From the cell containing the given text, extract its center point as (X, Y) coordinate. 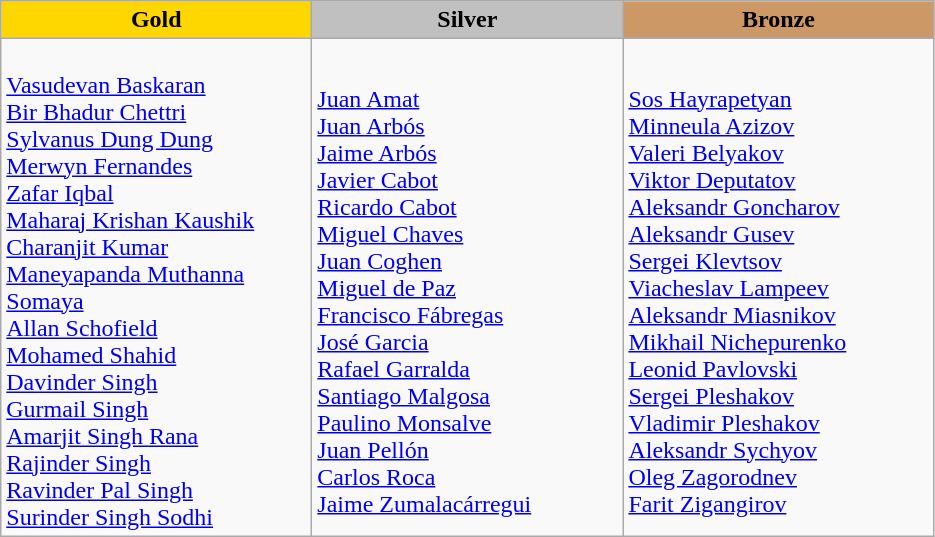
Bronze (778, 20)
Silver (468, 20)
Gold (156, 20)
